Pinpoint the cell where the given text exists, returning its (x, y) midpoint coordinate. 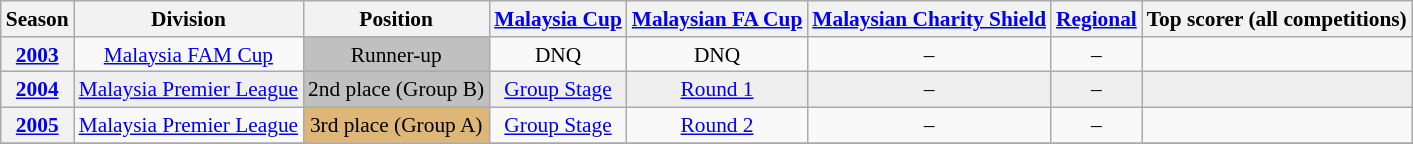
3rd place (Group A) (396, 126)
2003 (38, 55)
2005 (38, 126)
2004 (38, 90)
Round 1 (717, 90)
Malaysia FAM Cup (188, 55)
2nd place (Group B) (396, 90)
Top scorer (all competitions) (1277, 19)
Malaysia Cup (558, 19)
Malaysian Charity Shield (929, 19)
Division (188, 19)
Malaysian FA Cup (717, 19)
Runner-up (396, 55)
Regional (1096, 19)
Round 2 (717, 126)
Position (396, 19)
Season (38, 19)
